Return (X, Y) of the center of cell containing provided text 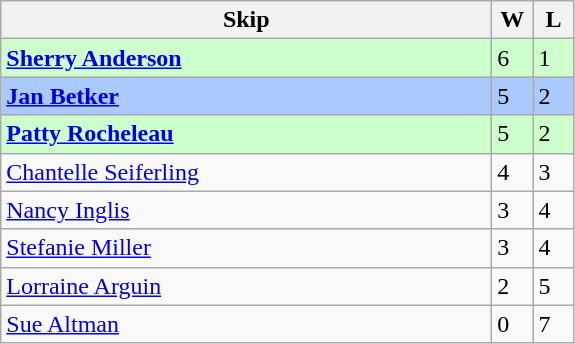
Stefanie Miller (246, 248)
W (512, 20)
0 (512, 324)
Sherry Anderson (246, 58)
Lorraine Arguin (246, 286)
1 (554, 58)
6 (512, 58)
Nancy Inglis (246, 210)
Skip (246, 20)
Patty Rocheleau (246, 134)
Jan Betker (246, 96)
Sue Altman (246, 324)
7 (554, 324)
L (554, 20)
Chantelle Seiferling (246, 172)
